Find where the given text appears and provide that cell's center as (x, y) coordinate. 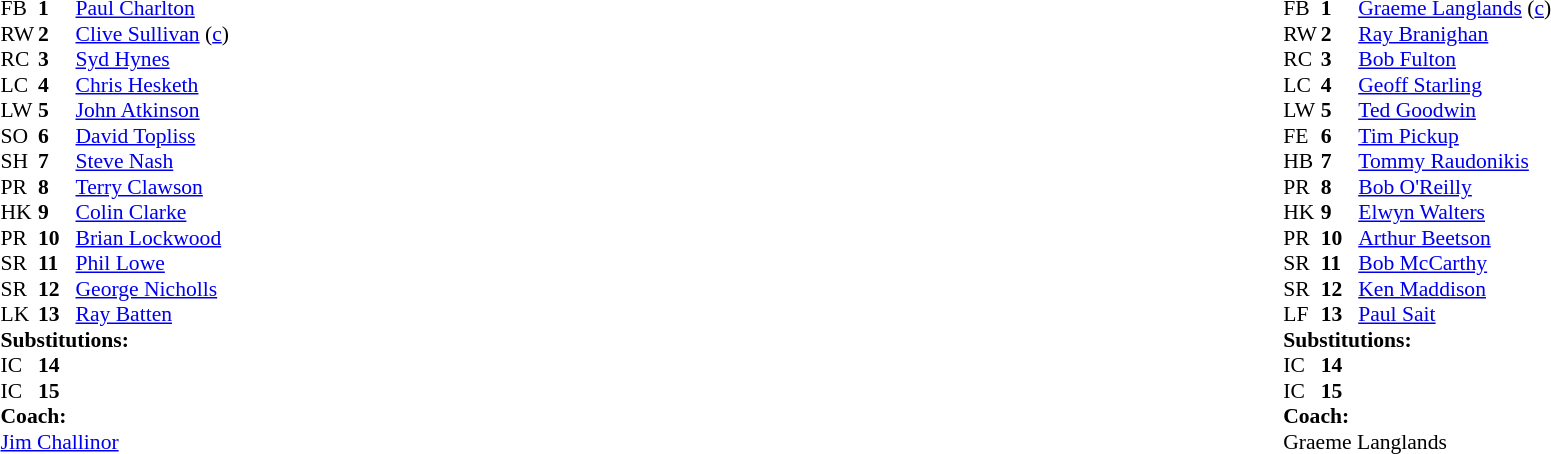
David Topliss (152, 136)
Bob McCarthy (1454, 263)
Geoff Starling (1454, 85)
LK (19, 315)
Ken Maddison (1454, 289)
Bob O'Reilly (1454, 187)
Paul Sait (1454, 315)
Arthur Beetson (1454, 238)
Terry Clawson (152, 187)
HB (1302, 161)
Brian Lockwood (152, 238)
Steve Nash (152, 161)
Chris Hesketh (152, 85)
Tim Pickup (1454, 136)
Clive Sullivan (c) (152, 34)
SO (19, 136)
Elwyn Walters (1454, 213)
Syd Hynes (152, 59)
Tommy Raudonikis (1454, 161)
Phil Lowe (152, 263)
Ray Batten (152, 315)
SH (19, 161)
FE (1302, 136)
George Nicholls (152, 289)
Ray Branighan (1454, 34)
Ted Goodwin (1454, 111)
John Atkinson (152, 111)
Bob Fulton (1454, 59)
Colin Clarke (152, 213)
LF (1302, 315)
